Scan for the cell matching the given text and deliver its (X, Y) coordinate at center. 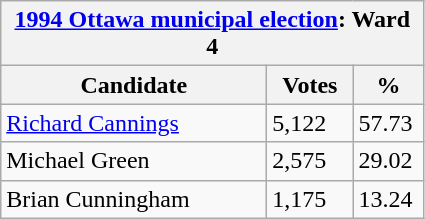
Candidate (134, 85)
1,175 (310, 199)
Michael Green (134, 161)
13.24 (388, 199)
29.02 (388, 161)
Richard Cannings (134, 123)
1994 Ottawa municipal election: Ward 4 (212, 34)
5,122 (310, 123)
% (388, 85)
Votes (310, 85)
2,575 (310, 161)
57.73 (388, 123)
Brian Cunningham (134, 199)
